Identify which cell holds the provided text, then report its (x, y) central coordinate. 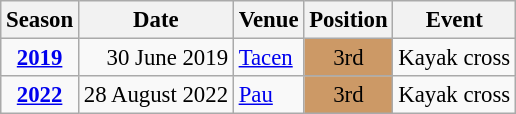
Tacen (268, 58)
2019 (40, 58)
2022 (40, 95)
28 August 2022 (156, 95)
Event (454, 20)
Date (156, 20)
Season (40, 20)
30 June 2019 (156, 58)
Venue (268, 20)
Position (348, 20)
Pau (268, 95)
